For the text-containing cell, return its midpoint in [X, Y] coordinate format. 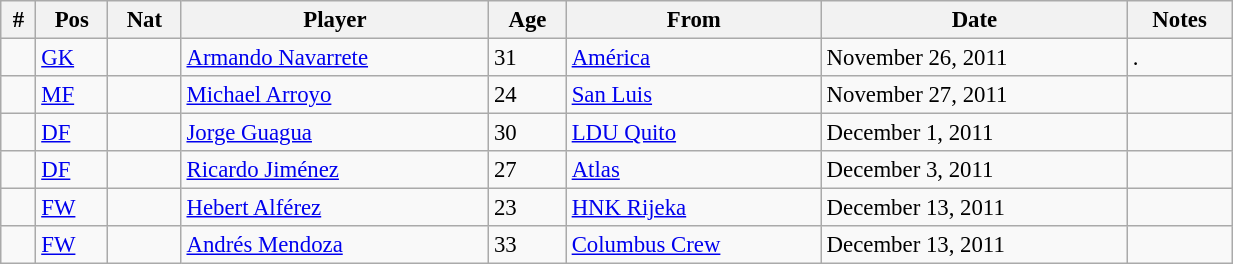
December 3, 2011 [974, 170]
Nat [145, 20]
Player [334, 20]
Andrés Mendoza [334, 245]
Date [974, 20]
31 [528, 58]
December 1, 2011 [974, 133]
November 27, 2011 [974, 95]
# [18, 20]
Notes [1180, 20]
GK [72, 58]
Ricardo Jiménez [334, 170]
HNK Rijeka [694, 208]
From [694, 20]
Michael Arroyo [334, 95]
33 [528, 245]
América [694, 58]
Atlas [694, 170]
23 [528, 208]
Age [528, 20]
30 [528, 133]
Hebert Alférez [334, 208]
Jorge Guagua [334, 133]
Columbus Crew [694, 245]
Pos [72, 20]
. [1180, 58]
27 [528, 170]
LDU Quito [694, 133]
November 26, 2011 [974, 58]
San Luis [694, 95]
24 [528, 95]
Armando Navarrete [334, 58]
MF [72, 95]
